Capture the cell that displays the provided text and extract its (X, Y) central coordinate. 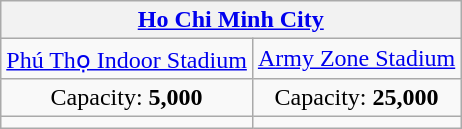
Phú Thọ Indoor Stadium (127, 59)
Army Zone Stadium (356, 59)
Capacity: 5,000 (127, 97)
Capacity: 25,000 (356, 97)
Ho Chi Minh City (231, 20)
